Detect which cell encompasses the target text, then output its [X, Y] center coordinate. 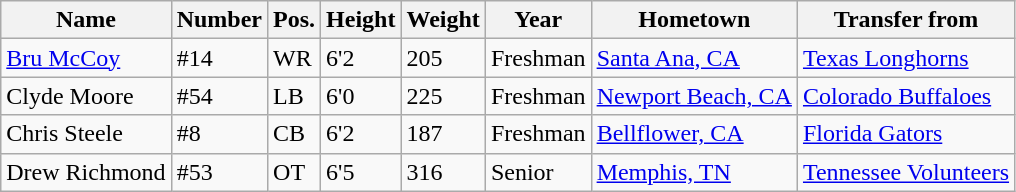
Santa Ana, CA [694, 58]
Hometown [694, 20]
Height [361, 20]
Transfer from [906, 20]
Colorado Buffaloes [906, 96]
Year [538, 20]
Weight [443, 20]
205 [443, 58]
6'0 [361, 96]
#54 [219, 96]
6'5 [361, 172]
Name [86, 20]
LB [294, 96]
#14 [219, 58]
Clyde Moore [86, 96]
225 [443, 96]
Bellflower, CA [694, 134]
#8 [219, 134]
Memphis, TN [694, 172]
CB [294, 134]
OT [294, 172]
Pos. [294, 20]
Bru McCoy [86, 58]
187 [443, 134]
Florida Gators [906, 134]
Tennessee Volunteers [906, 172]
WR [294, 58]
Drew Richmond [86, 172]
Texas Longhorns [906, 58]
#53 [219, 172]
Newport Beach, CA [694, 96]
Senior [538, 172]
Chris Steele [86, 134]
Number [219, 20]
316 [443, 172]
